Return (x, y) of the center of cell containing provided text 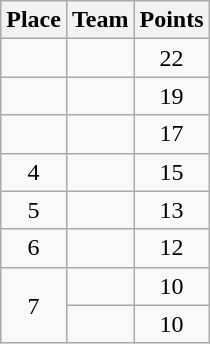
12 (172, 248)
4 (34, 172)
13 (172, 210)
Place (34, 20)
5 (34, 210)
6 (34, 248)
22 (172, 58)
15 (172, 172)
7 (34, 305)
17 (172, 134)
19 (172, 96)
Points (172, 20)
Team (100, 20)
